From the cell containing the given text, extract its center point as [X, Y] coordinate. 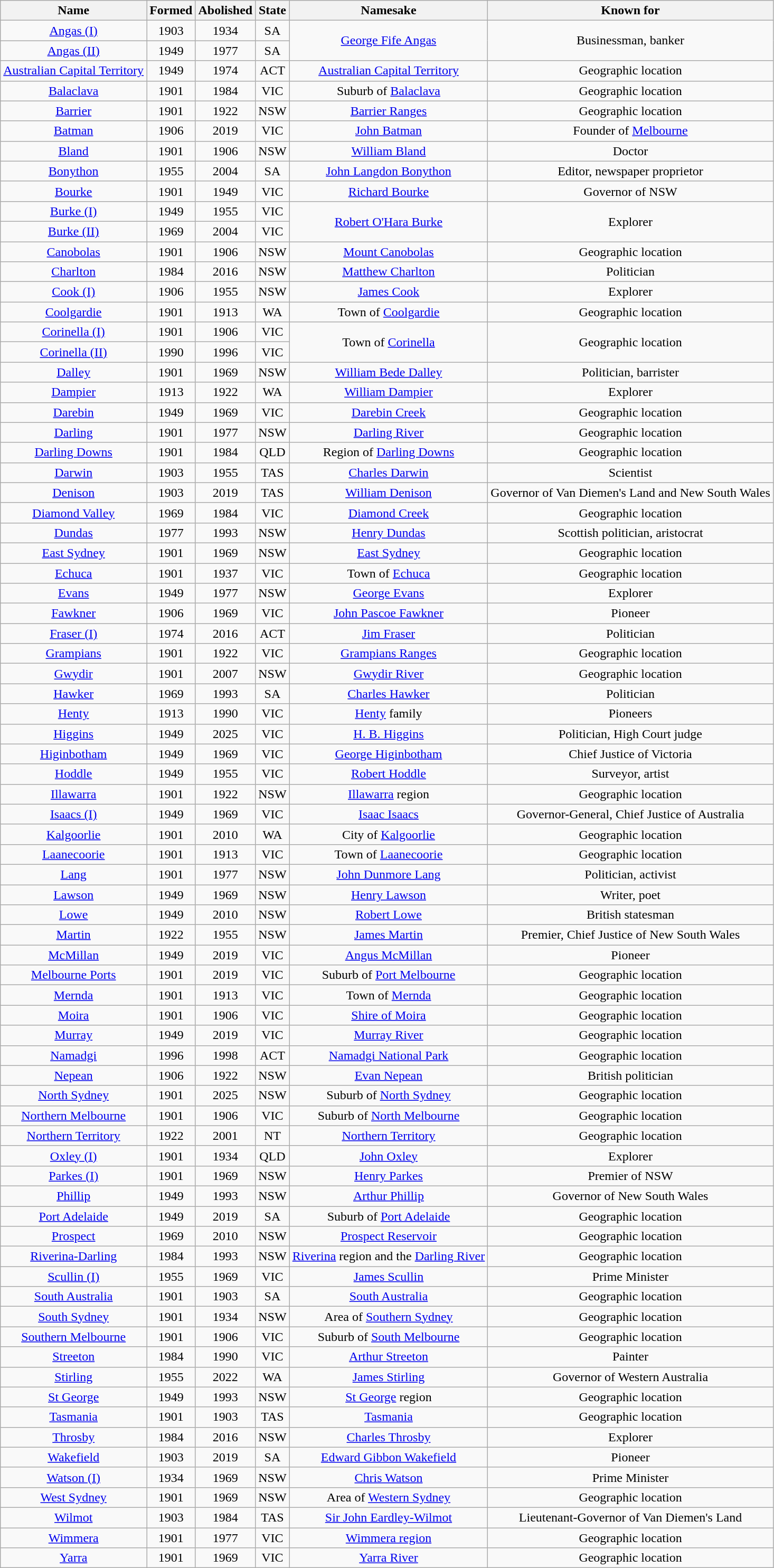
Coolgardie [74, 312]
Prospect Reservoir [389, 1236]
North Sydney [74, 1095]
Isaac Isaacs [389, 814]
Cook (I) [74, 292]
St George [74, 1397]
Governor of Van Diemen's Land and New South Wales [630, 493]
Batman [74, 131]
James Scullin [389, 1277]
Wimmera region [389, 1538]
Hawker [74, 694]
William Bland [389, 151]
Name [74, 11]
Area of Western Sydney [389, 1497]
Darwin [74, 473]
Isaacs (I) [74, 814]
Writer, poet [630, 895]
George Higinbotham [389, 754]
William Dampier [389, 392]
Gwydir [74, 674]
Evan Nepean [389, 1075]
2007 [225, 674]
Governor of Western Australia [630, 1377]
State [272, 11]
Suburb of Port Adelaide [389, 1216]
Northern Melbourne [74, 1116]
Echuca [74, 573]
Lieutenant-Governor of Van Diemen's Land [630, 1517]
Jim Fraser [389, 634]
Doctor [630, 151]
Murray [74, 1035]
Burke (I) [74, 211]
Town of Laanecoorie [389, 854]
Town of Echuca [389, 573]
Bourke [74, 191]
Riverina region and the Darling River [389, 1257]
West Sydney [74, 1497]
2022 [225, 1377]
Riverina-Darling [74, 1257]
Politician, barrister [630, 372]
H. B. Higgins [389, 734]
Suburb of South Melbourne [389, 1337]
Edward Gibbon Wakefield [389, 1457]
Suburb of North Sydney [389, 1095]
Gwydir River [389, 674]
Lang [74, 874]
Southern Melbourne [74, 1337]
2001 [225, 1136]
Scottish politician, aristocrat [630, 533]
Henty [74, 714]
Mernda [74, 995]
Scientist [630, 473]
Henty family [389, 714]
Darling River [389, 432]
John Dunmore Lang [389, 874]
Wakefield [74, 1457]
Oxley (I) [74, 1156]
Diamond Valley [74, 513]
Town of Mernda [389, 995]
Town of Corinella [389, 342]
1937 [225, 573]
Shire of Moira [389, 1015]
Murray River [389, 1035]
McMillan [74, 955]
Governor of New South Wales [630, 1196]
James Stirling [389, 1377]
Wilmot [74, 1517]
Yarra [74, 1558]
Darling [74, 432]
Fraser (I) [74, 634]
Robert O'Hara Burke [389, 221]
George Fife Angas [389, 41]
Streeton [74, 1357]
South Sydney [74, 1317]
Wimmera [74, 1538]
Arthur Phillip [389, 1196]
Founder of Melbourne [630, 131]
Henry Lawson [389, 895]
Surveyor, artist [630, 774]
Arthur Streeton [389, 1357]
Kalgoorlie [74, 834]
Illawarra [74, 794]
Politician, High Court judge [630, 734]
St George region [389, 1397]
Premier of NSW [630, 1176]
Editor, newspaper proprietor [630, 171]
Laanecoorie [74, 854]
City of Kalgoorlie [389, 834]
Darebin [74, 412]
James Martin [389, 935]
Richard Bourke [389, 191]
Matthew Charlton [389, 272]
George Evans [389, 593]
Canobolas [74, 252]
Governor-General, Chief Justice of Australia [630, 814]
Suburb of Port Melbourne [389, 975]
Grampians [74, 654]
John Langdon Bonython [389, 171]
James Cook [389, 292]
Moira [74, 1015]
Chris Watson [389, 1477]
Angas (II) [74, 51]
Darling Downs [74, 452]
Sir John Eardley-Wilmot [389, 1517]
Town of Coolgardie [389, 312]
NT [272, 1136]
Charles Throsby [389, 1437]
Lowe [74, 915]
Prospect [74, 1236]
Phillip [74, 1196]
Region of Darling Downs [389, 452]
Premier, Chief Justice of New South Wales [630, 935]
Evans [74, 593]
Burke (II) [74, 231]
Martin [74, 935]
Parkes (I) [74, 1176]
Robert Lowe [389, 915]
Barrier Ranges [389, 111]
Mount Canobolas [389, 252]
John Pascoe Fawkner [389, 613]
Suburb of North Melbourne [389, 1116]
Lawson [74, 895]
Robert Hoddle [389, 774]
Dalley [74, 372]
Fawkner [74, 613]
Henry Parkes [389, 1176]
Angas (I) [74, 31]
Darebin Creek [389, 412]
Bonython [74, 171]
Nepean [74, 1075]
Stirling [74, 1377]
Denison [74, 493]
Charlton [74, 272]
Throsby [74, 1437]
Yarra River [389, 1558]
Dampier [74, 392]
Watson (I) [74, 1477]
1998 [225, 1055]
William Denison [389, 493]
Namesake [389, 11]
Diamond Creek [389, 513]
Balaclava [74, 91]
Namadgi National Park [389, 1055]
Port Adelaide [74, 1216]
Area of Southern Sydney [389, 1317]
Higinbotham [74, 754]
Angus McMillan [389, 955]
Grampians Ranges [389, 654]
Painter [630, 1357]
Charles Darwin [389, 473]
Chief Justice of Victoria [630, 754]
John Oxley [389, 1156]
Corinella (I) [74, 332]
Melbourne Ports [74, 975]
Higgins [74, 734]
Suburb of Balaclava [389, 91]
Corinella (II) [74, 352]
Charles Hawker [389, 694]
Illawarra region [389, 794]
Dundas [74, 533]
British politician [630, 1075]
Henry Dundas [389, 533]
Bland [74, 151]
Governor of NSW [630, 191]
Pioneers [630, 714]
William Bede Dalley [389, 372]
John Batman [389, 131]
Scullin (I) [74, 1277]
Politician, activist [630, 874]
Formed [171, 11]
British statesman [630, 915]
Namadgi [74, 1055]
Abolished [225, 11]
Hoddle [74, 774]
Known for [630, 11]
Businessman, banker [630, 41]
Barrier [74, 111]
